Find where the given text appears and provide that cell's center as [x, y] coordinate. 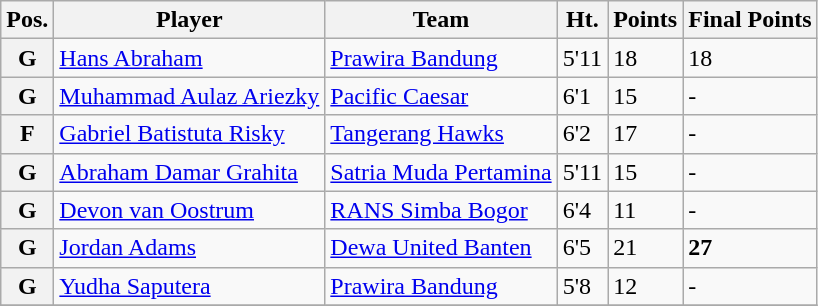
Tangerang Hawks [441, 134]
RANS Simba Bogor [441, 210]
Satria Muda Pertamina [441, 172]
12 [646, 286]
Muhammad Aulaz Ariezky [190, 96]
Team [441, 20]
11 [646, 210]
6'4 [582, 210]
Yudha Saputera [190, 286]
Abraham Damar Grahita [190, 172]
Jordan Adams [190, 248]
Hans Abraham [190, 58]
17 [646, 134]
6'1 [582, 96]
6'5 [582, 248]
Gabriel Batistuta Risky [190, 134]
Player [190, 20]
21 [646, 248]
Points [646, 20]
Final Points [750, 20]
Dewa United Banten [441, 248]
27 [750, 248]
F [28, 134]
5'8 [582, 286]
Ht. [582, 20]
Pacific Caesar [441, 96]
Devon van Oostrum [190, 210]
6'2 [582, 134]
Pos. [28, 20]
